Detect which cell encompasses the target text, then output its (x, y) center coordinate. 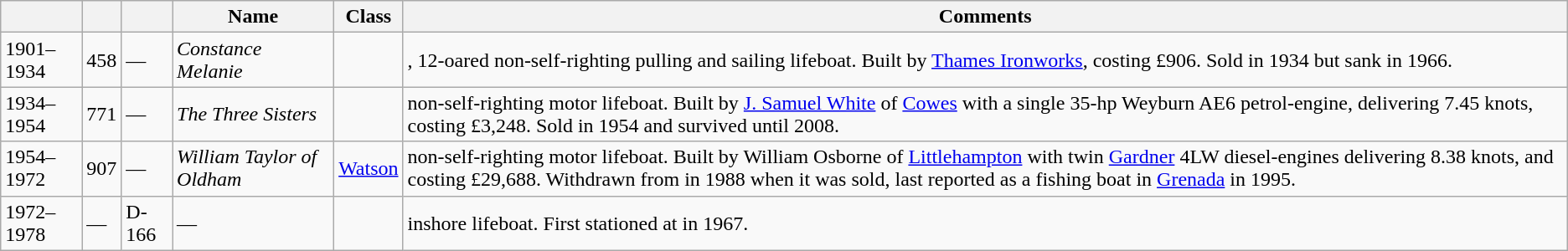
The Three Sisters (253, 114)
, 12-oared non-self-righting pulling and sailing lifeboat. Built by Thames Ironworks, costing £906. Sold in 1934 but sank in 1966. (985, 60)
1901–1934 (42, 60)
Constance Melanie (253, 60)
907 (102, 169)
Class (369, 17)
1972–1978 (42, 223)
Name (253, 17)
771 (102, 114)
1934–1954 (42, 114)
1954–1972 (42, 169)
458 (102, 60)
inshore lifeboat. First stationed at in 1967. (985, 223)
Comments (985, 17)
D-166 (147, 223)
Watson (369, 169)
William Taylor of Oldham (253, 169)
